For the text-containing cell, return its midpoint in [X, Y] coordinate format. 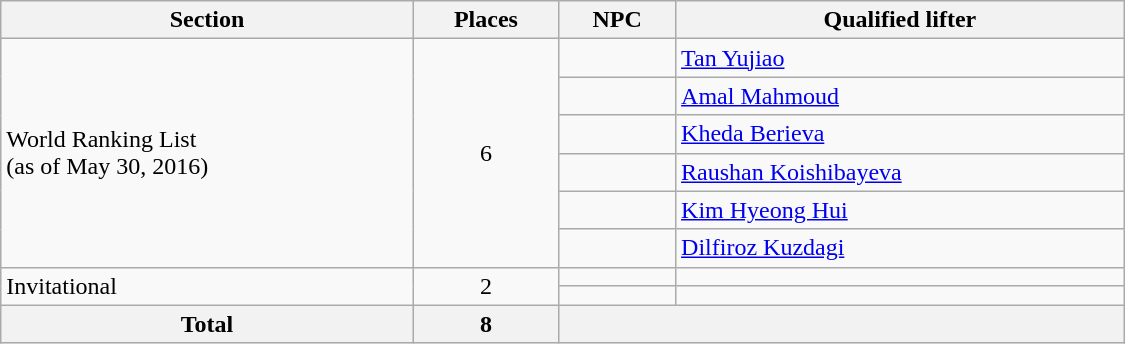
8 [486, 324]
Tan Yujiao [900, 58]
6 [486, 153]
Section [208, 20]
Dilfiroz Kuzdagi [900, 248]
Total [208, 324]
Qualified lifter [900, 20]
Kim Hyeong Hui [900, 210]
Raushan Koishibayeva [900, 172]
Kheda Berieva [900, 134]
2 [486, 286]
NPC [618, 20]
Amal Mahmoud [900, 96]
Places [486, 20]
Invitational [208, 286]
World Ranking List(as of May 30, 2016) [208, 153]
